For the text-containing cell, return its midpoint in (x, y) coordinate format. 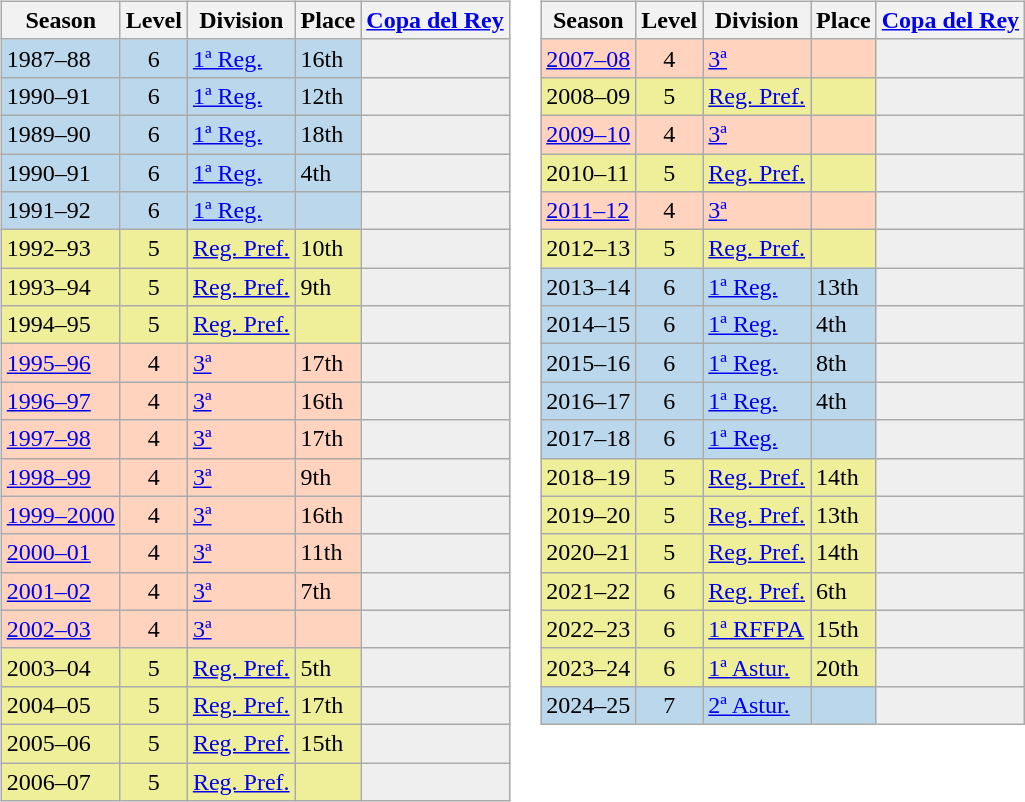
2006–07 (60, 781)
2ª Astur. (757, 705)
2001–02 (60, 591)
2019–20 (588, 515)
1998–99 (60, 477)
20th (844, 667)
1995–96 (60, 363)
2024–25 (588, 705)
1999–2000 (60, 515)
2012–13 (588, 249)
2017–18 (588, 439)
1991–92 (60, 211)
2013–14 (588, 287)
1993–94 (60, 287)
2015–16 (588, 363)
2008–09 (588, 96)
7th (328, 591)
6th (844, 591)
1996–97 (60, 401)
2011–12 (588, 211)
2007–08 (588, 58)
11th (328, 553)
1987–88 (60, 58)
2003–04 (60, 667)
8th (844, 363)
1989–90 (60, 134)
2022–23 (588, 629)
2000–01 (60, 553)
5th (328, 667)
2004–05 (60, 705)
1992–93 (60, 249)
2009–10 (588, 134)
1ª Astur. (757, 667)
2023–24 (588, 667)
1ª RFFPA (757, 629)
2010–11 (588, 173)
2002–03 (60, 629)
2021–22 (588, 591)
2016–17 (588, 401)
2020–21 (588, 553)
10th (328, 249)
18th (328, 134)
2014–15 (588, 325)
2018–19 (588, 477)
7 (670, 705)
1994–95 (60, 325)
1997–98 (60, 439)
2005–06 (60, 743)
12th (328, 96)
